Pinpoint the cell where the given text exists, returning its (X, Y) midpoint coordinate. 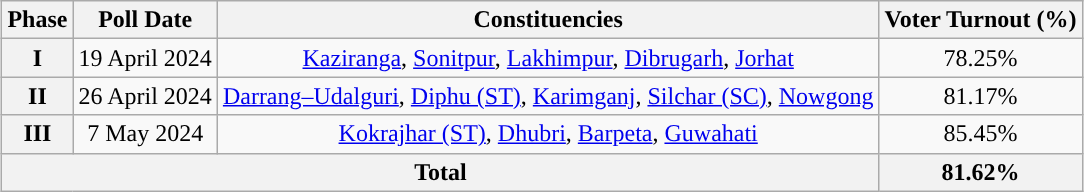
81.62% (980, 172)
85.45% (980, 134)
III (38, 134)
78.25% (980, 58)
I (38, 58)
Kokrajhar (ST), Dhubri, Barpeta, Guwahati (548, 134)
Kaziranga, Sonitpur, Lakhimpur, Dibrugarh, Jorhat (548, 58)
Constituencies (548, 20)
19 April 2024 (145, 58)
81.17% (980, 96)
Darrang–Udalguri, Diphu (ST), Karimganj, Silchar (SC), Nowgong (548, 96)
Phase (38, 20)
26 April 2024 (145, 96)
Voter Turnout (%) (980, 20)
II (38, 96)
7 May 2024 (145, 134)
Total (440, 172)
Poll Date (145, 20)
